Capture the cell that displays the provided text and extract its [X, Y] central coordinate. 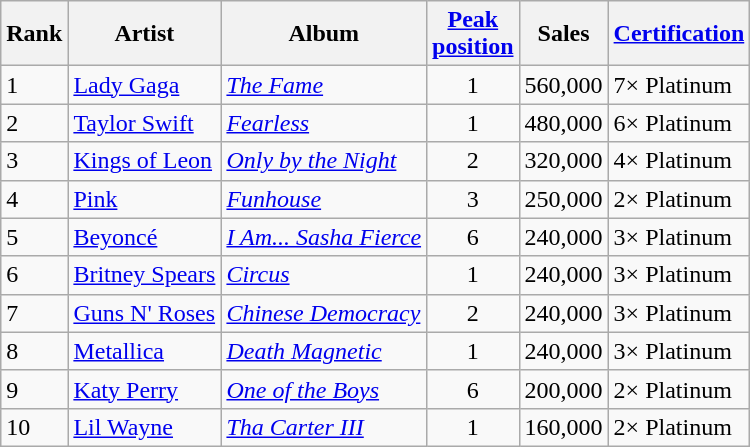
Peakposition [473, 34]
Only by the Night [324, 161]
Britney Spears [144, 275]
160,000 [564, 427]
320,000 [564, 161]
200,000 [564, 389]
560,000 [564, 85]
Tha Carter III [324, 427]
4 [34, 199]
Circus [324, 275]
Fearless [324, 123]
250,000 [564, 199]
10 [34, 427]
Chinese Democracy [324, 313]
Death Magnetic [324, 351]
I Am... Sasha Fierce [324, 237]
Artist [144, 34]
Funhouse [324, 199]
The Fame [324, 85]
Album [324, 34]
Taylor Swift [144, 123]
Rank [34, 34]
Lil Wayne [144, 427]
Guns N' Roses [144, 313]
6× Platinum [679, 123]
Beyoncé [144, 237]
Kings of Leon [144, 161]
9 [34, 389]
Metallica [144, 351]
Lady Gaga [144, 85]
7× Platinum [679, 85]
4× Platinum [679, 161]
Pink [144, 199]
One of the Boys [324, 389]
8 [34, 351]
480,000 [564, 123]
Certification [679, 34]
7 [34, 313]
Katy Perry [144, 389]
Sales [564, 34]
5 [34, 237]
